Locate the cell with the specified text and output its (x, y) center coordinate. 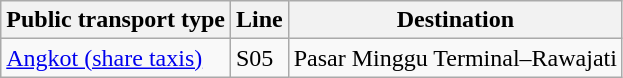
Destination (455, 20)
Public transport type (116, 20)
Pasar Minggu Terminal–Rawajati (455, 58)
Angkot (share taxis) (116, 58)
S05 (259, 58)
Line (259, 20)
